For the text-containing cell, return its midpoint in (X, Y) coordinate format. 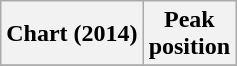
Chart (2014) (72, 34)
Peak position (189, 34)
